Detect which cell encompasses the target text, then output its [X, Y] center coordinate. 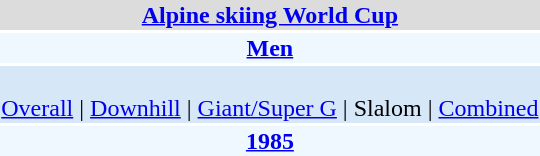
Overall | Downhill | Giant/Super G | Slalom | Combined [270, 94]
Alpine skiing World Cup [270, 15]
1985 [270, 141]
Men [270, 48]
